Output the (X, Y) coordinate of the center of the cell containing the given text.  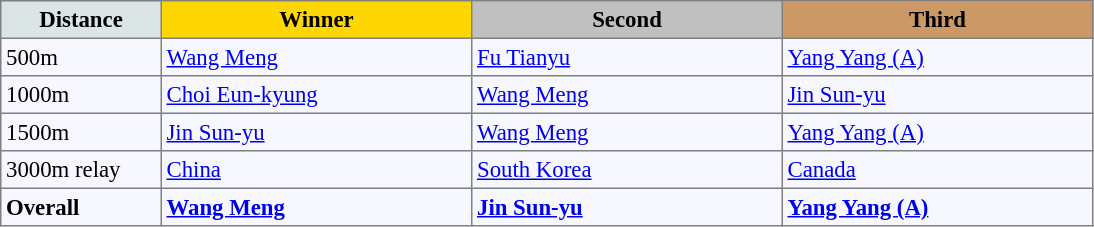
Second (627, 20)
1000m (81, 95)
China (316, 170)
Fu Tianyu (627, 57)
Overall (81, 207)
3000m relay (81, 170)
1500m (81, 132)
Winner (316, 20)
Choi Eun-kyung (316, 95)
500m (81, 57)
South Korea (627, 170)
Distance (81, 20)
Third (937, 20)
Canada (937, 170)
